Find where the given text appears and provide that cell's center as (X, Y) coordinate. 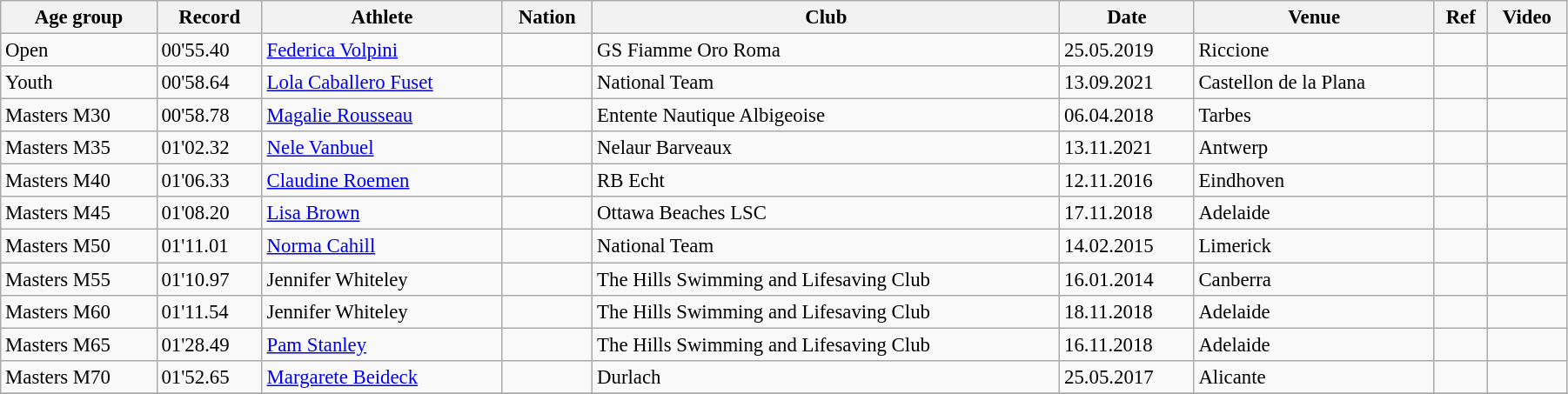
Durlach (827, 377)
12.11.2016 (1127, 181)
Federica Volpini (381, 50)
13.09.2021 (1127, 83)
Entente Nautique Albigeoise (827, 116)
Masters M40 (78, 181)
Lola Caballero Fuset (381, 83)
Norma Cahill (381, 246)
Record (209, 17)
01'52.65 (209, 377)
Magalie Rousseau (381, 116)
01'08.20 (209, 213)
Nation (547, 17)
RB Echt (827, 181)
01'02.32 (209, 148)
Claudine Roemen (381, 181)
Open (78, 50)
01'28.49 (209, 344)
01'10.97 (209, 279)
14.02.2015 (1127, 246)
01'11.54 (209, 311)
Castellon de la Plana (1314, 83)
25.05.2017 (1127, 377)
06.04.2018 (1127, 116)
Youth (78, 83)
Masters M65 (78, 344)
Video (1526, 17)
Alicante (1314, 377)
Nelaur Barveaux (827, 148)
Masters M30 (78, 116)
Club (827, 17)
Age group (78, 17)
Masters M35 (78, 148)
Margarete Beideck (381, 377)
Masters M50 (78, 246)
Limerick (1314, 246)
16.11.2018 (1127, 344)
Antwerp (1314, 148)
Canberra (1314, 279)
Venue (1314, 17)
13.11.2021 (1127, 148)
Lisa Brown (381, 213)
Masters M45 (78, 213)
25.05.2019 (1127, 50)
GS Fiamme Oro Roma (827, 50)
Tarbes (1314, 116)
Masters M55 (78, 279)
01'06.33 (209, 181)
Masters M70 (78, 377)
16.01.2014 (1127, 279)
18.11.2018 (1127, 311)
Ref (1460, 17)
01'11.01 (209, 246)
17.11.2018 (1127, 213)
Date (1127, 17)
00'55.40 (209, 50)
Ottawa Beaches LSC (827, 213)
Eindhoven (1314, 181)
Pam Stanley (381, 344)
Nele Vanbuel (381, 148)
00'58.78 (209, 116)
Riccione (1314, 50)
Masters M60 (78, 311)
00'58.64 (209, 83)
Athlete (381, 17)
